Provide the [X, Y] coordinate of the cell's center where the given text is located.  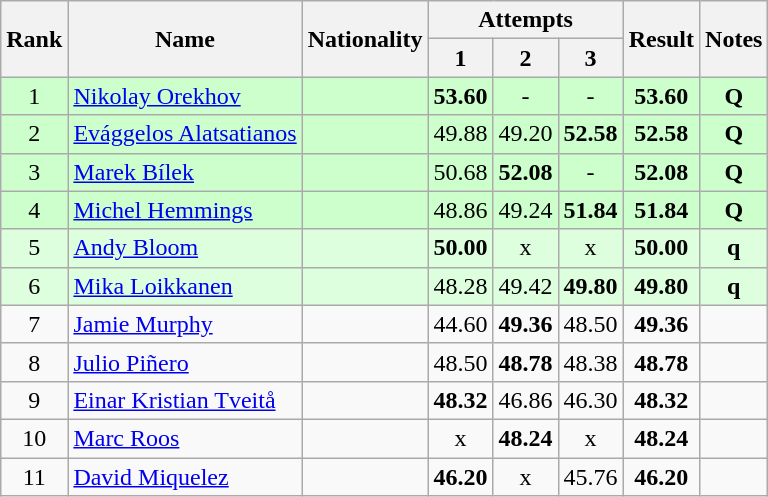
10 [34, 438]
46.86 [526, 400]
49.20 [526, 134]
Evággelos Alatsatianos [185, 134]
Notes [734, 39]
Result [661, 39]
49.42 [526, 286]
8 [34, 362]
Andy Bloom [185, 248]
6 [34, 286]
44.60 [460, 324]
Mika Loikkanen [185, 286]
46.30 [590, 400]
48.86 [460, 210]
Nikolay Orekhov [185, 96]
Attempts [526, 20]
4 [34, 210]
Michel Hemmings [185, 210]
Name [185, 39]
11 [34, 477]
48.28 [460, 286]
Rank [34, 39]
Einar Kristian Tveitå [185, 400]
7 [34, 324]
David Miquelez [185, 477]
Marc Roos [185, 438]
5 [34, 248]
50.68 [460, 172]
48.38 [590, 362]
49.24 [526, 210]
9 [34, 400]
Jamie Murphy [185, 324]
Julio Piñero [185, 362]
45.76 [590, 477]
Marek Bílek [185, 172]
Nationality [365, 39]
49.88 [460, 134]
